Extract the [x, y] coordinate from the center of the cell holding the provided text.  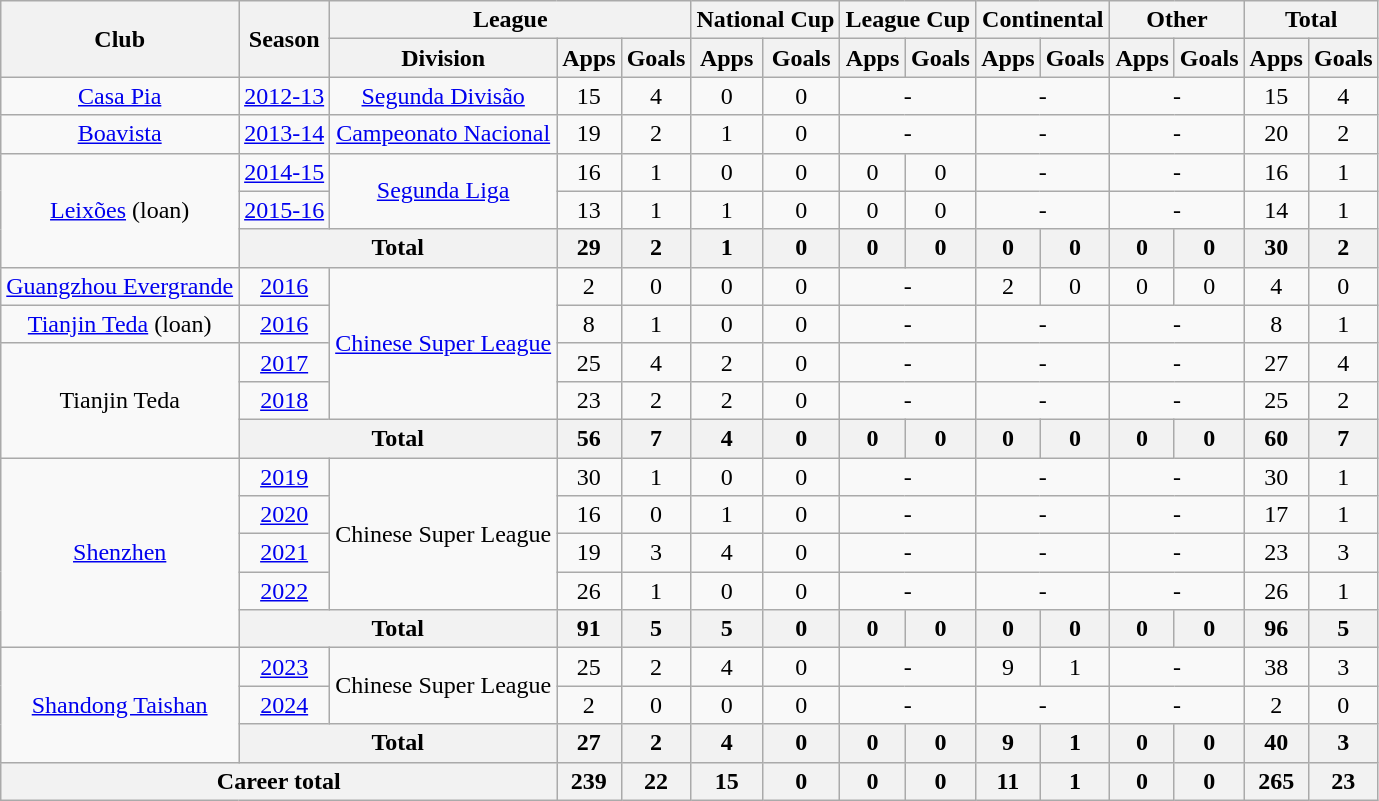
Boavista [120, 134]
Shenzhen [120, 553]
2017 [284, 362]
2014-15 [284, 172]
2018 [284, 400]
Division [444, 58]
Segunda Liga [444, 191]
Tianjin Teda [120, 400]
National Cup [766, 20]
38 [1276, 667]
17 [1276, 515]
14 [1276, 210]
Club [120, 39]
56 [589, 438]
Tianjin Teda (loan) [120, 324]
96 [1276, 629]
Campeonato Nacional [444, 134]
League Cup [908, 20]
2020 [284, 515]
2015-16 [284, 210]
2019 [284, 477]
29 [589, 248]
League [510, 20]
2021 [284, 553]
13 [589, 210]
40 [1276, 743]
91 [589, 629]
265 [1276, 781]
2013-14 [284, 134]
Guangzhou Evergrande [120, 286]
2012-13 [284, 96]
22 [656, 781]
Other [1177, 20]
Career total [279, 781]
20 [1276, 134]
Casa Pia [120, 96]
239 [589, 781]
11 [1008, 781]
60 [1276, 438]
Shandong Taishan [120, 705]
Season [284, 39]
Leixões (loan) [120, 210]
2023 [284, 667]
Continental [1043, 20]
2022 [284, 591]
2024 [284, 705]
Segunda Divisão [444, 96]
